Extract the [X, Y] coordinate from the center of the cell holding the provided text.  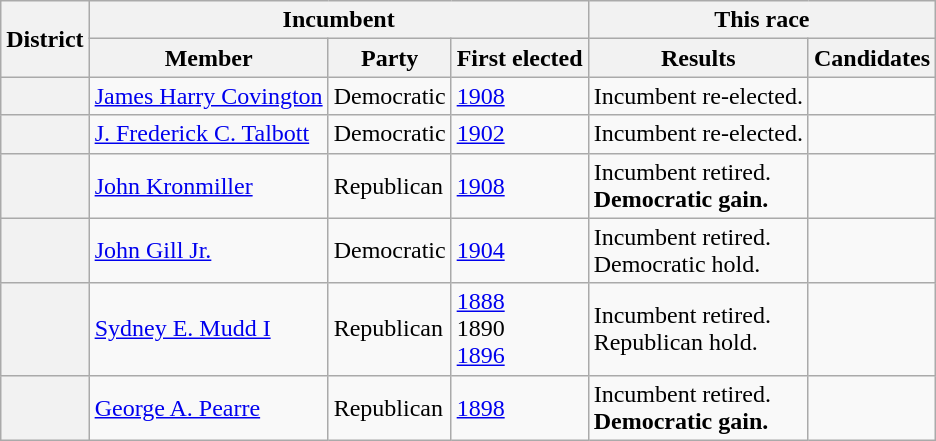
1904 [520, 250]
James Harry Covington [208, 96]
District [45, 39]
Party [390, 58]
First elected [520, 58]
This race [762, 20]
Results [698, 58]
J. Frederick C. Talbott [208, 134]
Incumbent retired. Democratic hold. [698, 250]
George A. Pearre [208, 408]
Incumbent retired. Republican hold. [698, 329]
John Gill Jr. [208, 250]
Candidates [872, 58]
Incumbent [338, 20]
18881890 1896 [520, 329]
1898 [520, 408]
John Kronmiller [208, 186]
Member [208, 58]
Sydney E. Mudd I [208, 329]
1902 [520, 134]
